Extract the [x, y] coordinate from the center of the cell holding the provided text.  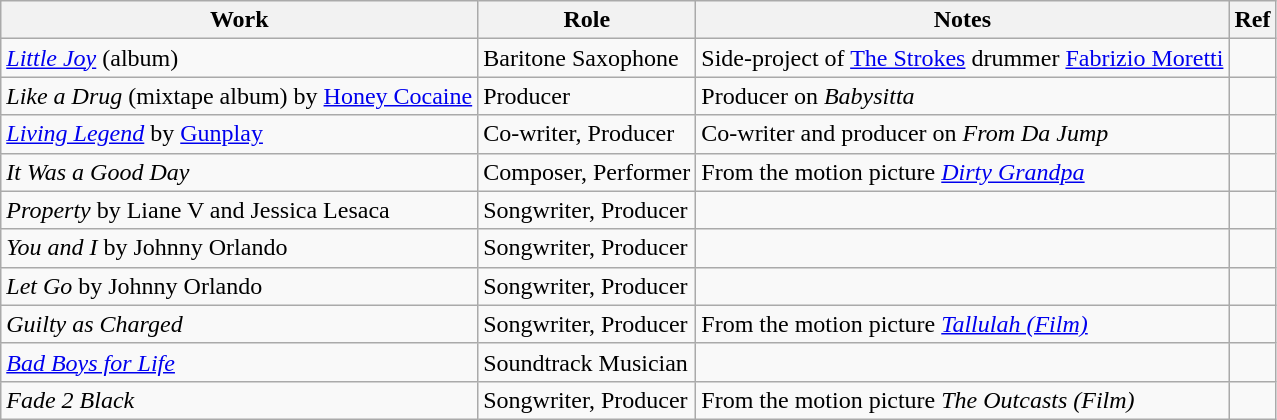
Guilty as Charged [240, 324]
Little Joy (album) [240, 58]
Side-project of The Strokes drummer Fabrizio Moretti [962, 58]
Producer [587, 96]
Bad Boys for Life [240, 362]
Ref [1252, 20]
Notes [962, 20]
Like a Drug (mixtape album) by Honey Cocaine [240, 96]
From the motion picture Tallulah (Film) [962, 324]
Co-writer, Producer [587, 134]
Co-writer and producer on From Da Jump [962, 134]
Let Go by Johnny Orlando [240, 286]
Soundtrack Musician [587, 362]
Baritone Saxophone [587, 58]
From the motion picture Dirty Grandpa [962, 172]
Property by Liane V and Jessica Lesaca [240, 210]
From the motion picture The Outcasts (Film) [962, 400]
You and I by Johnny Orlando [240, 248]
Fade 2 Black [240, 400]
Work [240, 20]
It Was a Good Day [240, 172]
Producer on Babysitta [962, 96]
Role [587, 20]
Living Legend by Gunplay [240, 134]
Composer, Performer [587, 172]
